Locate the cell with the specified text and output its (X, Y) center coordinate. 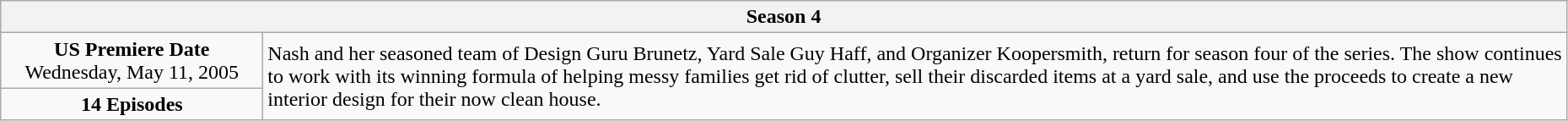
US Premiere DateWednesday, May 11, 2005 (132, 61)
14 Episodes (132, 104)
Season 4 (784, 17)
